Output the [x, y] coordinate of the center of the cell containing the given text.  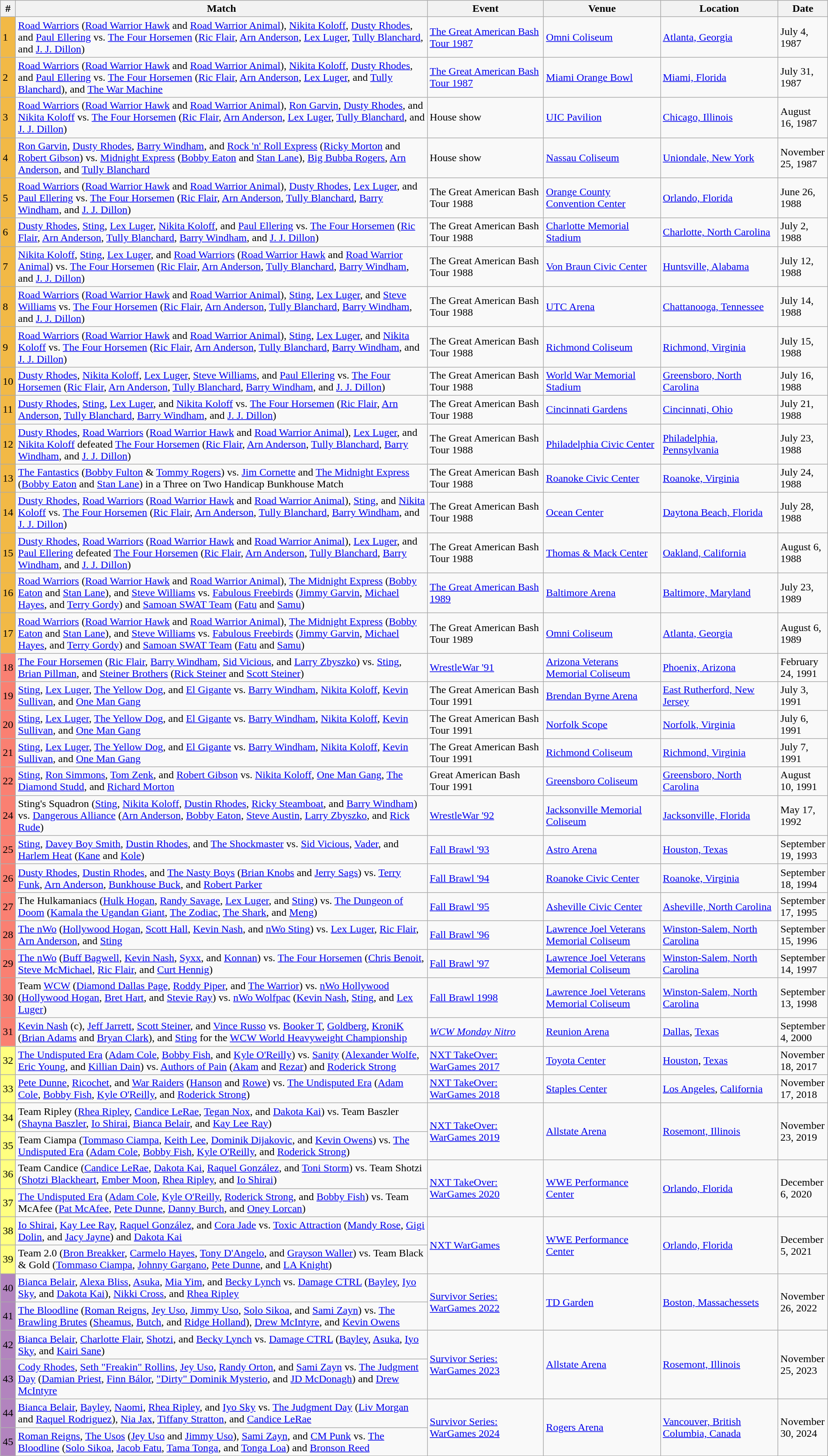
36 [8, 1174]
Cincinnati Gardens [602, 410]
44 [8, 1413]
2 [8, 77]
38 [8, 1231]
September 4, 2000 [803, 1032]
July 2, 1988 [803, 232]
Cincinnati, Ohio [719, 410]
The Undisputed Era (Adam Cole, Kyle O'Reilly, Roderick Strong, and Bobby Fish) vs. Team McAfee (Pat McAfee, Pete Dunne, Danny Burch, and Oney Lorcan) [222, 1203]
The nWo (Hollywood Hogan, Scott Hall, Kevin Nash, and nWo Sting) vs. Lex Luger, Ric Flair, Arn Anderson, and Sting [222, 935]
July 24, 1988 [803, 479]
Dusty Rhodes, Sting, Lex Luger, and Nikita Koloff vs. The Four Horsemen (Ric Flair, Arn Anderson, Tully Blanchard, Barry Windham, and J. J. Dillon) [222, 410]
31 [8, 1032]
November 25, 1987 [803, 158]
July 7, 1991 [803, 753]
September 13, 1998 [803, 998]
Brendan Byrne Arena [602, 696]
July 15, 1988 [803, 347]
Survivor Series: WarGames 2022 [486, 1302]
10 [8, 381]
1 [8, 37]
22 [8, 781]
August 10, 1991 [803, 781]
December 6, 2020 [803, 1188]
Asheville, North Carolina [719, 907]
November 26, 2022 [803, 1302]
Great American Bash Tour 1991 [486, 781]
3 [8, 117]
Oakland, California [719, 553]
August 6, 1989 [803, 633]
May 17, 1992 [803, 815]
Event [486, 9]
Boston, Massachessets [719, 1302]
37 [8, 1203]
17 [8, 633]
6 [8, 232]
14 [8, 513]
The Great American Bash Tour 1989 [486, 633]
Dallas, Texas [719, 1032]
Philadelphia Civic Center [602, 444]
Baltimore, Maryland [719, 593]
34 [8, 1117]
Team Candice (Candice LeRae, Dakota Kai, Raquel González, and Toni Storm) vs. Team Shotzi (Shotzi Blackheart, Ember Moon, Rhea Ripley, and Io Shirai) [222, 1174]
Jacksonville Memorial Coliseum [602, 815]
November 30, 2024 [803, 1427]
11 [8, 410]
July 21, 1988 [803, 410]
East Rutherford, New Jersey [719, 696]
45 [8, 1441]
September 18, 1994 [803, 878]
July 12, 1988 [803, 266]
29 [8, 963]
February 24, 1991 [803, 667]
Thomas & Mack Center [602, 553]
July 31, 1987 [803, 77]
Pete Dunne, Ricochet, and War Raiders (Hanson and Rowe) vs. The Undisputed Era (Adam Cole, Bobby Fish, Kyle O'Reilly, and Roderick Strong) [222, 1089]
25 [8, 850]
15 [8, 553]
33 [8, 1089]
July 4, 1987 [803, 37]
December 5, 2021 [803, 1245]
16 [8, 593]
Ocean Center [602, 513]
Survivor Series: WarGames 2023 [486, 1364]
Date [803, 9]
8 [8, 307]
43 [8, 1379]
The Great American Bash 1989 [486, 593]
Bianca Belair, Alexa Bliss, Asuka, Mia Yim, and Becky Lynch vs. Damage CTRL (Bayley, Iyo Sky, and Dakota Kai), Nikki Cross, and Rhea Ripley [222, 1287]
Location [719, 9]
NXT TakeOver: WarGames 2019 [486, 1132]
28 [8, 935]
Team Ripley (Rhea Ripley, Candice LeRae, Tegan Nox, and Dakota Kai) vs. Team Baszler (Shayna Baszler, Io Shirai, Bianca Belair, and Kay Lee Ray) [222, 1117]
July 23, 1988 [803, 444]
27 [8, 907]
WrestleWar '91 [486, 667]
NXT TakeOver: WarGames 2020 [486, 1188]
NXT TakeOver: WarGames 2017 [486, 1060]
Io Shirai, Kay Lee Ray, Raquel González, and Cora Jade vs. Toxic Attraction (Mandy Rose, Gigi Dolin, and Jacy Jayne) and Dakota Kai [222, 1231]
35 [8, 1146]
NXT WarGames [486, 1245]
Orange County Convention Center [602, 198]
November 25, 2023 [803, 1364]
Bianca Belair, Charlotte Flair, Shotzi, and Becky Lynch vs. Damage CTRL (Bayley, Asuka, Iyo Sky, and Kairi Sane) [222, 1344]
Uniondale, New York [719, 158]
Staples Center [602, 1089]
Fall Brawl 1998 [486, 998]
Norfolk Scope [602, 724]
# [8, 9]
Arizona Veterans Memorial Coliseum [602, 667]
July 6, 1991 [803, 724]
39 [8, 1259]
Charlotte, North Carolina [719, 232]
July 3, 1991 [803, 696]
November 23, 2019 [803, 1132]
32 [8, 1060]
Reunion Arena [602, 1032]
Von Braun Civic Center [602, 266]
July 23, 1989 [803, 593]
September 19, 1993 [803, 850]
November 18, 2017 [803, 1060]
Fall Brawl '94 [486, 878]
Sting, Davey Boy Smith, Dustin Rhodes, and The Shockmaster vs. Sid Vicious, Vader, and Harlem Heat (Kane and Kole) [222, 850]
Miami, Florida [719, 77]
November 17, 2018 [803, 1089]
August 6, 1988 [803, 553]
26 [8, 878]
Dusty Rhodes, Dustin Rhodes, and The Nasty Boys (Brian Knobs and Jerry Sags) vs. Terry Funk, Arn Anderson, Bunkhouse Buck, and Robert Parker [222, 878]
Charlotte Memorial Stadium [602, 232]
Venue [602, 9]
Norfolk, Virginia [719, 724]
Match [222, 9]
Fall Brawl '93 [486, 850]
Los Angeles, California [719, 1089]
42 [8, 1344]
40 [8, 1287]
UIC Pavilion [602, 117]
Chicago, Illinois [719, 117]
30 [8, 998]
September 15, 1996 [803, 935]
Daytona Beach, Florida [719, 513]
Toyota Center [602, 1060]
12 [8, 444]
21 [8, 753]
July 16, 1988 [803, 381]
Greensboro Coliseum [602, 781]
18 [8, 667]
September 14, 1997 [803, 963]
4 [8, 158]
Astro Arena [602, 850]
5 [8, 198]
Nassau Coliseum [602, 158]
World War Memorial Stadium [602, 381]
Survivor Series: WarGames 2024 [486, 1427]
9 [8, 347]
NXT TakeOver: WarGames 2018 [486, 1089]
The Hulkamaniacs (Hulk Hogan, Randy Savage, Lex Luger, and Sting) vs. The Dungeon of Doom (Kamala the Ugandan Giant, The Zodiac, The Shark, and Meng) [222, 907]
Fall Brawl '96 [486, 935]
Jacksonville, Florida [719, 815]
Fall Brawl '97 [486, 963]
20 [8, 724]
July 14, 1988 [803, 307]
WrestleWar '92 [486, 815]
Phoenix, Arizona [719, 667]
Philadelphia, Pennsylvania [719, 444]
Miami Orange Bowl [602, 77]
Asheville Civic Center [602, 907]
Baltimore Arena [602, 593]
UTC Arena [602, 307]
7 [8, 266]
July 28, 1988 [803, 513]
Chattanooga, Tennessee [719, 307]
19 [8, 696]
Fall Brawl '95 [486, 907]
TD Garden [602, 1302]
June 26, 1988 [803, 198]
Sting, Ron Simmons, Tom Zenk, and Robert Gibson vs. Nikita Koloff, One Man Gang, The Diamond Studd, and Richard Morton [222, 781]
September 17, 1995 [803, 907]
41 [8, 1316]
Huntsville, Alabama [719, 266]
13 [8, 479]
24 [8, 815]
August 16, 1987 [803, 117]
WCW Monday Nitro [486, 1032]
Rogers Arena [602, 1427]
The nWo (Buff Bagwell, Kevin Nash, Syxx, and Konnan) vs. The Four Horsemen (Chris Benoit, Steve McMichael, Ric Flair, and Curt Hennig) [222, 963]
Vancouver, British Columbia, Canada [719, 1427]
